Extract the [x, y] coordinate from the center of the cell holding the provided text.  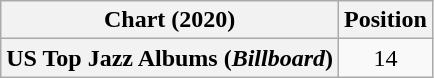
Position [386, 20]
US Top Jazz Albums (Billboard) [170, 58]
Chart (2020) [170, 20]
14 [386, 58]
